From the cell containing the given text, extract its center point as [x, y] coordinate. 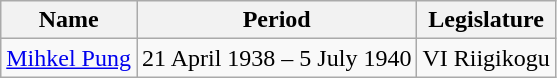
Name [69, 20]
Mihkel Pung [69, 58]
VI Riigikogu [486, 58]
21 April 1938 – 5 July 1940 [276, 58]
Legislature [486, 20]
Period [276, 20]
